Find where the given text appears and provide that cell's center as (x, y) coordinate. 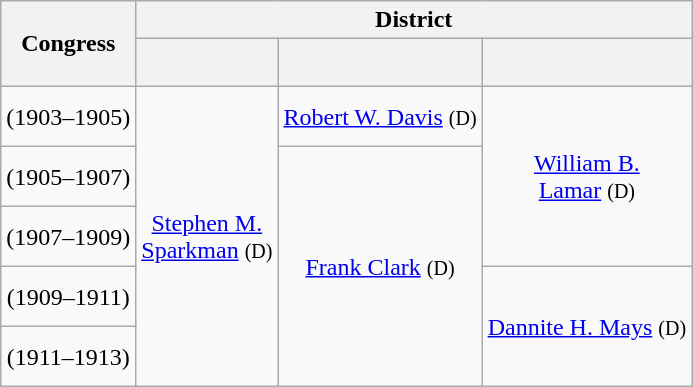
(1911–1913) (68, 357)
Robert W. Davis (D) (380, 117)
Dannite H. Mays (D) (586, 327)
(1907–1909) (68, 237)
(1909–1911) (68, 297)
District (414, 20)
(1905–1907) (68, 177)
Frank Clark (D) (380, 267)
William B.Lamar (D) (586, 177)
(1903–1905) (68, 117)
Congress (68, 44)
Stephen M.Sparkman (D) (207, 237)
